Output the (X, Y) coordinate of the center of the cell containing the given text.  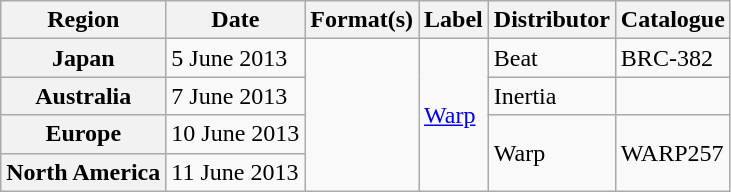
North America (84, 172)
10 June 2013 (236, 134)
Distributor (552, 20)
BRC-382 (672, 58)
WARP257 (672, 153)
Australia (84, 96)
Europe (84, 134)
Format(s) (362, 20)
Catalogue (672, 20)
Inertia (552, 96)
Japan (84, 58)
Beat (552, 58)
Date (236, 20)
11 June 2013 (236, 172)
7 June 2013 (236, 96)
5 June 2013 (236, 58)
Region (84, 20)
Label (454, 20)
